For the text-containing cell, return its midpoint in [X, Y] coordinate format. 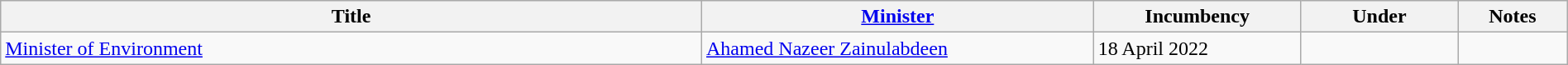
Minister [898, 17]
Under [1379, 17]
Ahamed Nazeer Zainulabdeen [898, 48]
Notes [1513, 17]
Minister of Environment [351, 48]
18 April 2022 [1198, 48]
Title [351, 17]
Incumbency [1198, 17]
